Locate the cell with the specified text and output its [x, y] center coordinate. 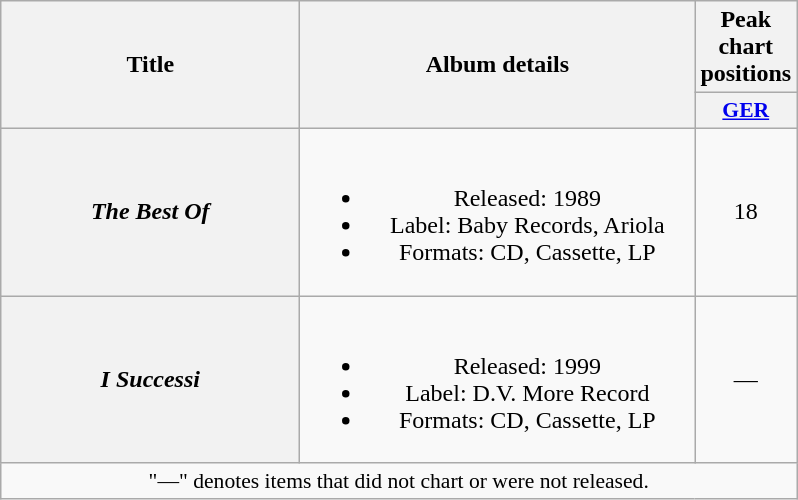
Peak chart positions [746, 47]
GER [746, 111]
Released: 1999Label: D.V. More RecordFormats: CD, Cassette, LP [498, 380]
I Successi [150, 380]
Album details [498, 65]
Title [150, 65]
— [746, 380]
18 [746, 212]
The Best Of [150, 212]
"—" denotes items that did not chart or were not released. [399, 481]
Released: 1989Label: Baby Records, AriolaFormats: CD, Cassette, LP [498, 212]
